Return (X, Y) of the center of cell containing provided text 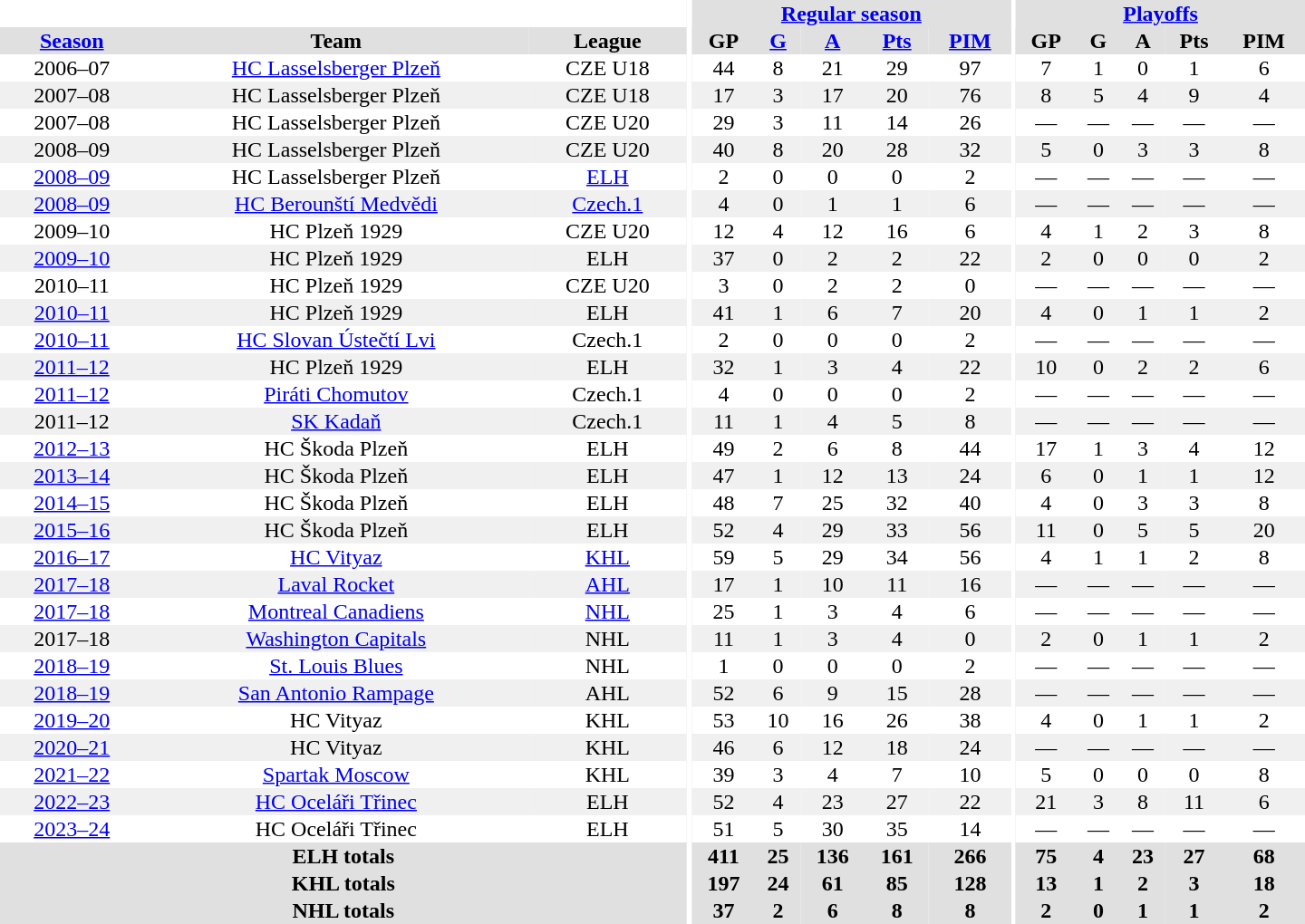
35 (897, 829)
Spartak Moscow (335, 775)
47 (723, 476)
59 (723, 557)
Washington Capitals (335, 639)
2016–17 (72, 557)
39 (723, 775)
76 (970, 95)
Piráti Chomutov (335, 394)
53 (723, 720)
38 (970, 720)
75 (1046, 856)
41 (723, 313)
68 (1263, 856)
266 (970, 856)
ELH totals (343, 856)
46 (723, 747)
2006–07 (72, 68)
2023–24 (72, 829)
Team (335, 41)
KHL totals (343, 883)
Regular season (852, 14)
Playoffs (1160, 14)
30 (832, 829)
128 (970, 883)
85 (897, 883)
2022–23 (72, 802)
33 (897, 530)
2020–21 (72, 747)
HC Slovan Ústečtí Lvi (335, 340)
2012–13 (72, 448)
Season (72, 41)
2014–15 (72, 503)
Laval Rocket (335, 584)
2013–14 (72, 476)
197 (723, 883)
2019–20 (72, 720)
61 (832, 883)
NHL totals (343, 910)
15 (897, 693)
411 (723, 856)
48 (723, 503)
HC Berounští Medvědi (335, 204)
97 (970, 68)
136 (832, 856)
SK Kadaň (335, 421)
2021–22 (72, 775)
34 (897, 557)
49 (723, 448)
Montreal Canadiens (335, 611)
51 (723, 829)
St. Louis Blues (335, 666)
San Antonio Rampage (335, 693)
League (607, 41)
2015–16 (72, 530)
161 (897, 856)
